Pinpoint the cell where the given text exists, returning its (x, y) midpoint coordinate. 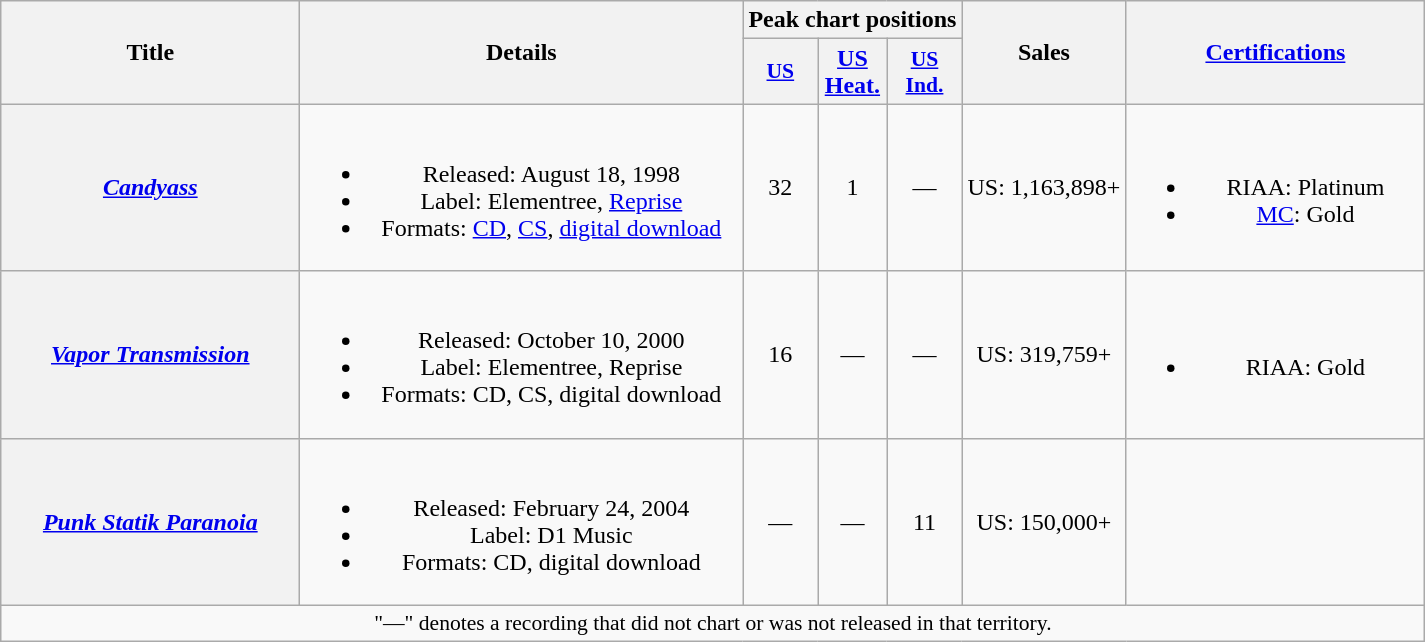
Released: August 18, 1998Label: Elementree, RepriseFormats: CD, CS, digital download (522, 188)
Details (522, 52)
Certifications (1276, 52)
Peak chart positions (852, 20)
Candyass (150, 188)
RIAA: PlatinumMC: Gold (1276, 188)
Released: October 10, 2000Label: Elementree, RepriseFormats: CD, CS, digital download (522, 354)
Vapor Transmission (150, 354)
RIAA: Gold (1276, 354)
US: 150,000+ (1044, 522)
USHeat. (852, 72)
Released: February 24, 2004Label: D1 MusicFormats: CD, digital download (522, 522)
11 (924, 522)
US: 319,759+ (1044, 354)
US: 1,163,898+ (1044, 188)
USInd. (924, 72)
16 (780, 354)
"—" denotes a recording that did not chart or was not released in that territory. (713, 623)
1 (852, 188)
Title (150, 52)
US (780, 72)
Punk Statik Paranoia (150, 522)
Sales (1044, 52)
32 (780, 188)
